From the cell containing the given text, extract its center point as (X, Y) coordinate. 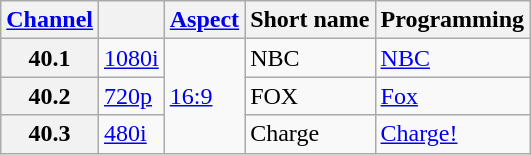
720p (132, 96)
Charge! (452, 134)
Channel (50, 20)
FOX (310, 96)
Fox (452, 96)
40.2 (50, 96)
40.3 (50, 134)
Aspect (204, 20)
480i (132, 134)
Charge (310, 134)
16:9 (204, 96)
Programming (452, 20)
Short name (310, 20)
1080i (132, 58)
40.1 (50, 58)
